Provide the (X, Y) coordinate of the cell's center where the given text is located.  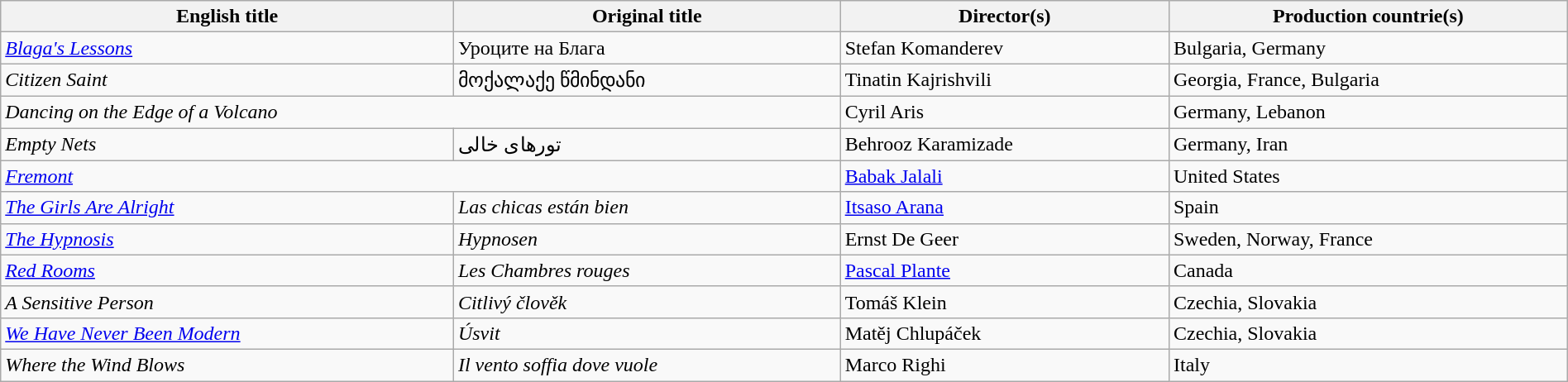
Úsvit (647, 333)
A Sensitive Person (227, 302)
მოქალაქე წმინდანი (647, 80)
We Have Never Been Modern (227, 333)
Original title (647, 17)
Empty Nets (227, 144)
Germany, Iran (1368, 144)
Canada (1368, 270)
Hypnosen (647, 239)
Pascal Plante (1004, 270)
Ernst De Geer (1004, 239)
Italy (1368, 365)
Marco Righi (1004, 365)
Red Rooms (227, 270)
The Hypnosis (227, 239)
Director(s) (1004, 17)
Germany, Lebanon (1368, 112)
Babak Jalali (1004, 176)
Уроците на Блага (647, 48)
Tinatin Kajrishvili (1004, 80)
United States (1368, 176)
Citizen Saint (227, 80)
Sweden, Norway, France (1368, 239)
Itsaso Arana (1004, 208)
Las chicas están bien (647, 208)
Bulgaria, Germany (1368, 48)
Tomáš Klein (1004, 302)
Dancing on the Edge of a Volcano (420, 112)
Behrooz Karamizade (1004, 144)
Blaga's Lessons (227, 48)
English title (227, 17)
Matěj Chlupáček (1004, 333)
Citlivý člověk (647, 302)
Il vento soffia dove vuole (647, 365)
Spain (1368, 208)
Stefan Komanderev (1004, 48)
Georgia, France, Bulgaria (1368, 80)
تورهای خالی (647, 144)
Fremont (420, 176)
Cyril Aris (1004, 112)
The Girls Are Alright (227, 208)
Where the Wind Blows (227, 365)
Les Chambres rouges (647, 270)
Production countrie(s) (1368, 17)
